Identify which cell holds the provided text, then report its [x, y] central coordinate. 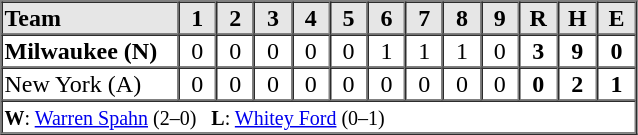
W: Warren Spahn (2–0) L: Whitey Ford (0–1) [319, 116]
6 [387, 18]
New York (A) [90, 84]
4 [311, 18]
E [616, 18]
Milwaukee (N) [90, 50]
Team [90, 18]
5 [349, 18]
7 [424, 18]
H [578, 18]
8 [462, 18]
R [538, 18]
